Extract the (x, y) coordinate from the center of the cell holding the provided text.  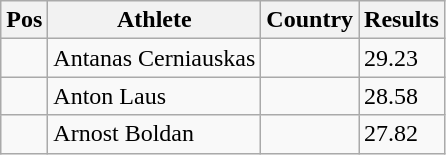
Country (310, 20)
28.58 (402, 96)
Antanas Cerniauskas (154, 58)
Athlete (154, 20)
27.82 (402, 134)
29.23 (402, 58)
Results (402, 20)
Anton Laus (154, 96)
Arnost Boldan (154, 134)
Pos (24, 20)
